Pinpoint the cell where the given text exists, returning its (X, Y) midpoint coordinate. 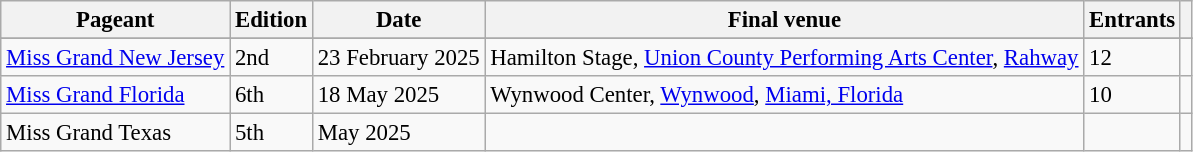
5th (272, 133)
Edition (272, 20)
Pageant (116, 20)
6th (272, 95)
Miss Grand Texas (116, 133)
23 February 2025 (398, 58)
Miss Grand Florida (116, 95)
Hamilton Stage, Union County Performing Arts Center, Rahway (784, 58)
Wynwood Center, Wynwood, Miami, Florida (784, 95)
18 May 2025 (398, 95)
Date (398, 20)
Final venue (784, 20)
2nd (272, 58)
12 (1132, 58)
Entrants (1132, 20)
10 (1132, 95)
Miss Grand New Jersey (116, 58)
May 2025 (398, 133)
